Search for the cell housing the specified text and yield its [X, Y] center coordinate. 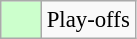
Play-offs [88, 20]
